Determine the (X, Y) coordinate at the center of the cell enclosing the given text.  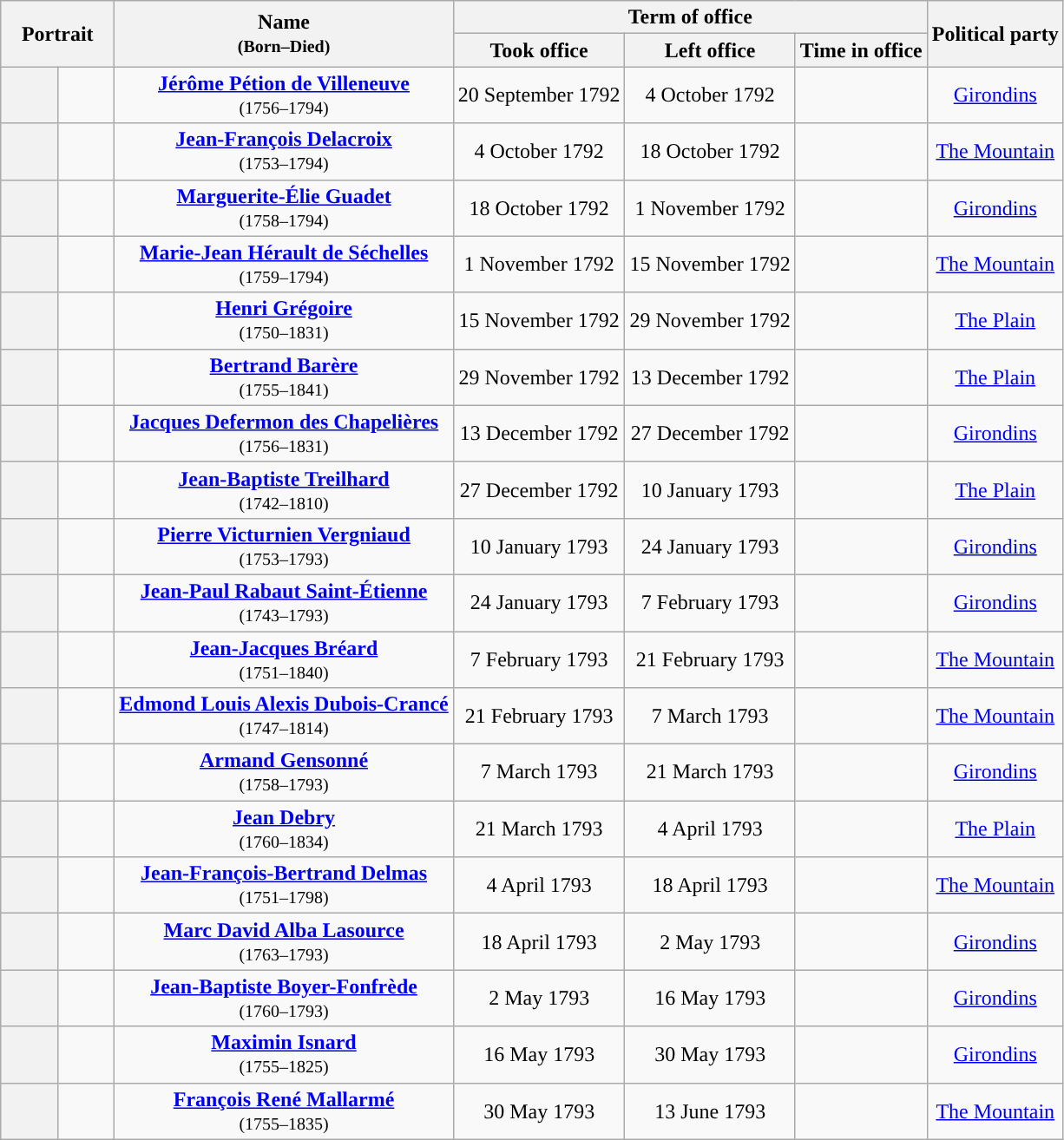
Time in office (861, 50)
Jean-François-Bertrand Delmas(1751–1798) (284, 885)
Political party (995, 34)
Edmond Louis Alexis Dubois-Crancé(1747–1814) (284, 717)
Pierre Victurnien Vergniaud(1753–1793) (284, 547)
20 September 1792 (539, 95)
Jean Debry(1760–1834) (284, 829)
Marguerite-Élie Guadet(1758–1794) (284, 208)
Armand Gensonné(1758–1793) (284, 772)
Portrait (57, 34)
Took office (539, 50)
Henri Grégoire(1750–1831) (284, 321)
Maximin Isnard(1755–1825) (284, 1055)
Jean-Paul Rabaut Saint-Étienne(1743–1793) (284, 602)
Jean-Baptiste Boyer-Fonfrède(1760–1793) (284, 998)
Jean-François Delacroix(1753–1794) (284, 151)
Marc David Alba Lasource(1763–1793) (284, 942)
Jean-Jacques Bréard(1751–1840) (284, 659)
Left office (710, 50)
Name(Born–Died) (284, 34)
Bertrand Barère(1755–1841) (284, 377)
13 June 1793 (710, 1111)
François René Mallarmé(1755–1835) (284, 1111)
Jacques Defermon des Chapelières(1756–1831) (284, 434)
Marie-Jean Hérault de Séchelles(1759–1794) (284, 264)
Jean-Baptiste Treilhard(1742–1810) (284, 489)
Term of office (690, 17)
Jérôme Pétion de Villeneuve(1756–1794) (284, 95)
